Determine the (X, Y) coordinate at the center of the cell enclosing the given text.  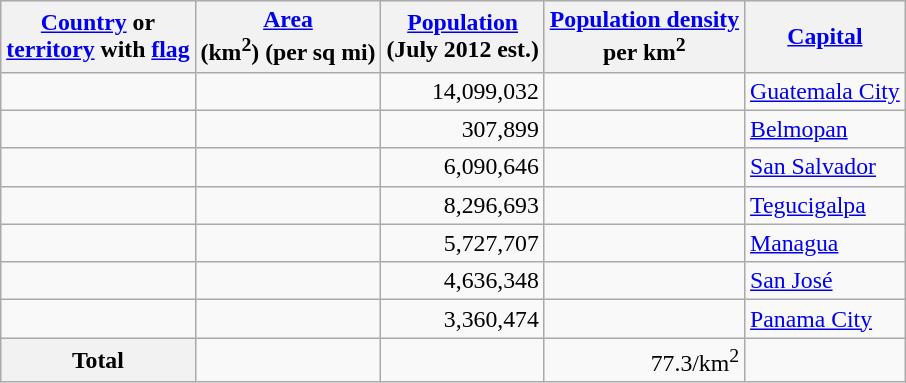
San José (826, 281)
8,296,693 (462, 205)
4,636,348 (462, 281)
5,727,707 (462, 243)
Population densityper km2 (644, 36)
San Salvador (826, 167)
Capital (826, 36)
6,090,646 (462, 167)
77.3/km2 (644, 360)
Panama City (826, 319)
307,899 (462, 129)
Population(July 2012 est.) (462, 36)
Country or territory with flag (98, 36)
Total (98, 360)
3,360,474 (462, 319)
Guatemala City (826, 91)
Belmopan (826, 129)
Managua (826, 243)
14,099,032 (462, 91)
Tegucigalpa (826, 205)
Area(km2) (per sq mi) (288, 36)
